Pinpoint the cell where the given text exists, returning its [X, Y] midpoint coordinate. 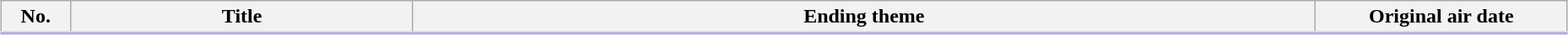
No. [35, 17]
Ending theme [864, 17]
Original air date [1441, 17]
Title [242, 17]
